From the cell containing the given text, extract its center point as (X, Y) coordinate. 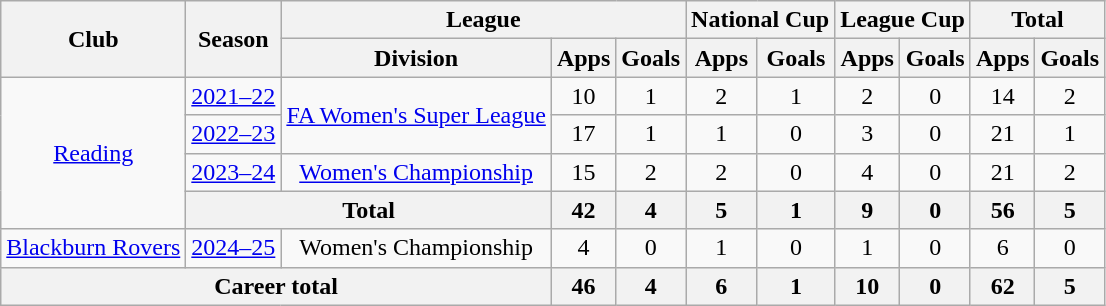
56 (1002, 210)
3 (868, 134)
FA Women's Super League (416, 115)
46 (583, 286)
17 (583, 134)
62 (1002, 286)
2024–25 (234, 248)
9 (868, 210)
2021–22 (234, 96)
Division (416, 58)
Club (94, 39)
14 (1002, 96)
15 (583, 172)
League Cup (903, 20)
2022–23 (234, 134)
2023–24 (234, 172)
Blackburn Rovers (94, 248)
Reading (94, 153)
League (484, 20)
42 (583, 210)
Career total (276, 286)
National Cup (760, 20)
Season (234, 39)
